Search for the cell housing the specified text and yield its [X, Y] center coordinate. 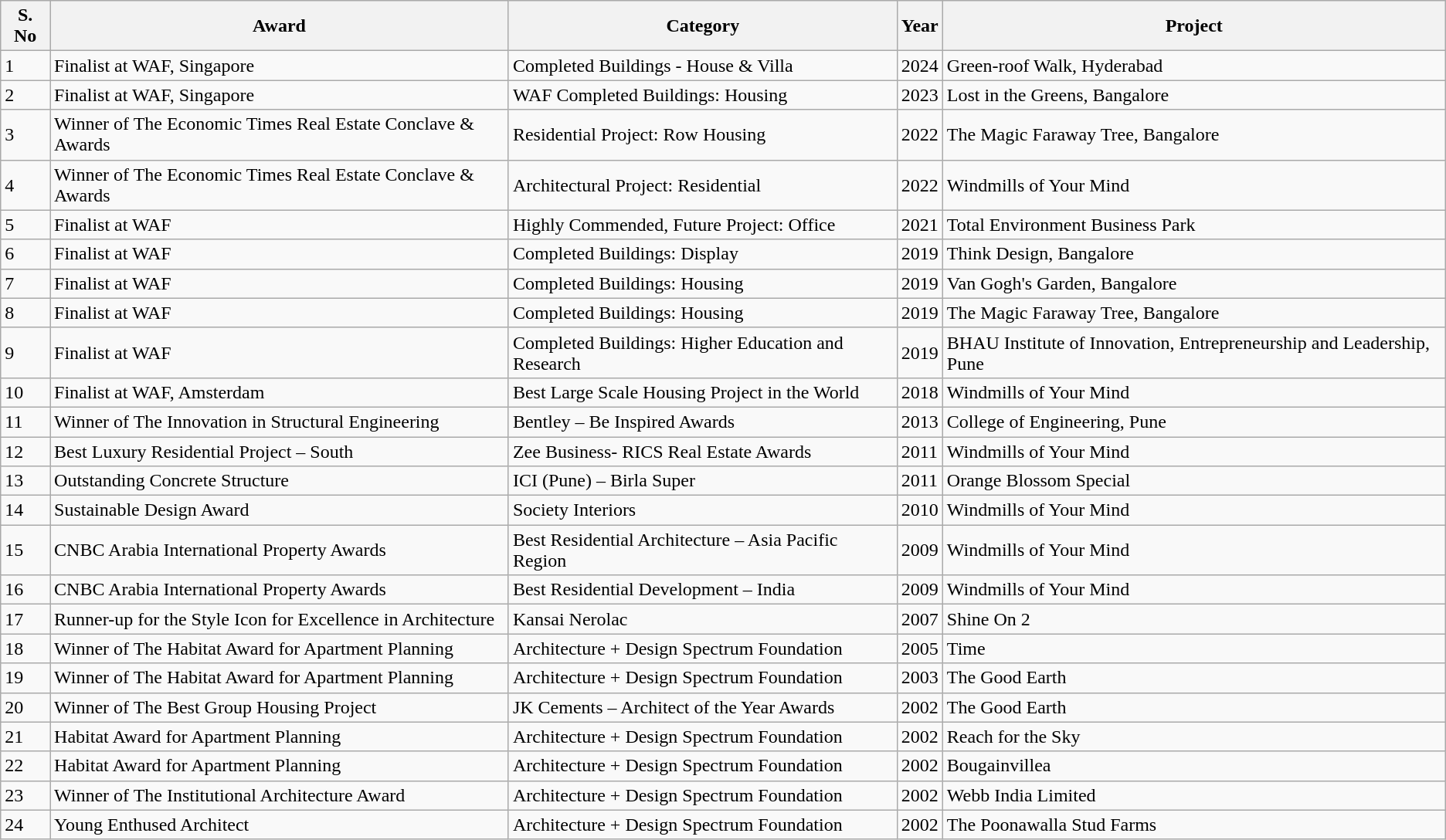
JK Cements – Architect of the Year Awards [703, 707]
2021 [919, 225]
2013 [919, 422]
Winner of The Best Group Housing Project [280, 707]
7 [25, 283]
Residential Project: Row Housing [703, 134]
Time [1194, 649]
Lost in the Greens, Bangalore [1194, 95]
Category [703, 26]
9 [25, 352]
Van Gogh's Garden, Bangalore [1194, 283]
Shine On 2 [1194, 619]
Sustainable Design Award [280, 510]
Bentley – Be Inspired Awards [703, 422]
2003 [919, 678]
2023 [919, 95]
2024 [919, 66]
10 [25, 392]
2010 [919, 510]
Best Large Scale Housing Project in the World [703, 392]
11 [25, 422]
Outstanding Concrete Structure [280, 481]
Winner of The Innovation in Structural Engineering [280, 422]
1 [25, 66]
Zee Business- RICS Real Estate Awards [703, 452]
3 [25, 134]
Year [919, 26]
24 [25, 825]
Winner of The Institutional Architecture Award [280, 795]
12 [25, 452]
ICI (Pune) – Birla Super [703, 481]
Best Residential Architecture – Asia Pacific Region [703, 550]
Webb India Limited [1194, 795]
Young Enthused Architect [280, 825]
19 [25, 678]
Best Residential Development – India [703, 590]
Green-roof Walk, Hyderabad [1194, 66]
Bougainvillea [1194, 766]
Orange Blossom Special [1194, 481]
14 [25, 510]
WAF Completed Buildings: Housing [703, 95]
Runner-up for the Style Icon for Excellence in Architecture [280, 619]
2018 [919, 392]
22 [25, 766]
Reach for the Sky [1194, 737]
Completed Buildings: Higher Education and Research [703, 352]
Total Environment Business Park [1194, 225]
18 [25, 649]
Completed Buildings - House & Villa [703, 66]
21 [25, 737]
BHAU Institute of Innovation, Entrepreneurship and Leadership, Pune [1194, 352]
2007 [919, 619]
2 [25, 95]
Project [1194, 26]
4 [25, 185]
16 [25, 590]
Award [280, 26]
S. No [25, 26]
5 [25, 225]
20 [25, 707]
Architectural Project: Residential [703, 185]
Kansai Nerolac [703, 619]
Highly Commended, Future Project: Office [703, 225]
The Poonawalla Stud Farms [1194, 825]
Best Luxury Residential Project – South [280, 452]
Think Design, Bangalore [1194, 254]
Completed Buildings: Display [703, 254]
8 [25, 313]
17 [25, 619]
15 [25, 550]
2005 [919, 649]
6 [25, 254]
Finalist at WAF, Amsterdam [280, 392]
Society Interiors [703, 510]
13 [25, 481]
23 [25, 795]
College of Engineering, Pune [1194, 422]
